Capture the cell that displays the provided text and extract its [X, Y] central coordinate. 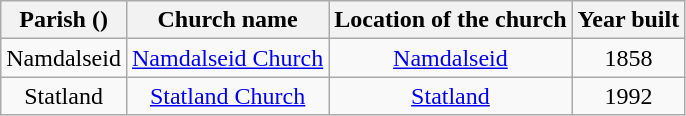
Location of the church [450, 20]
1992 [628, 96]
Namdalseid Church [227, 58]
Parish () [64, 20]
Statland Church [227, 96]
Year built [628, 20]
Church name [227, 20]
1858 [628, 58]
